Scan for the cell matching the given text and deliver its [x, y] coordinate at center. 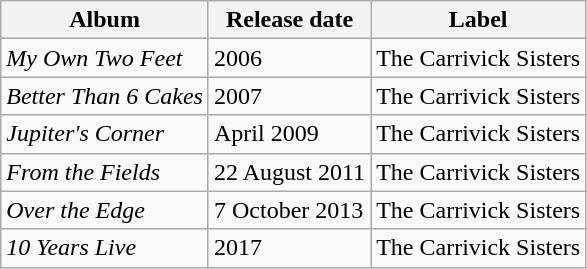
10 Years Live [105, 248]
2017 [289, 248]
Jupiter's Corner [105, 134]
Album [105, 20]
My Own Two Feet [105, 58]
From the Fields [105, 172]
2006 [289, 58]
Better Than 6 Cakes [105, 96]
22 August 2011 [289, 172]
April 2009 [289, 134]
Release date [289, 20]
Label [478, 20]
7 October 2013 [289, 210]
Over the Edge [105, 210]
2007 [289, 96]
